Pinpoint the cell where the given text exists, returning its [x, y] midpoint coordinate. 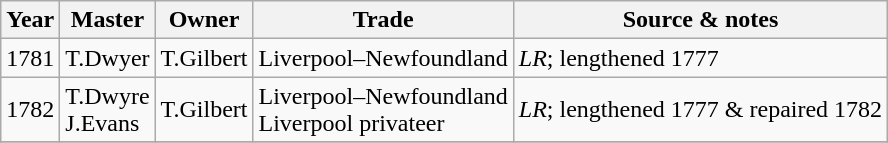
Liverpool–NewfoundlandLiverpool privateer [383, 110]
LR; lengthened 1777 [700, 58]
Source & notes [700, 20]
LR; lengthened 1777 & repaired 1782 [700, 110]
Trade [383, 20]
Year [30, 20]
Master [108, 20]
Liverpool–Newfoundland [383, 58]
1781 [30, 58]
T.Dwyer [108, 58]
T.DwyreJ.Evans [108, 110]
Owner [204, 20]
1782 [30, 110]
